Provide the (x, y) coordinate of the cell's center where the given text is located.  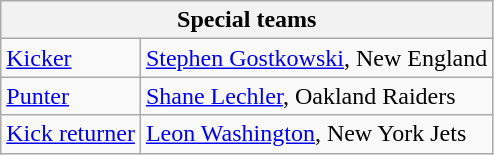
Special teams (247, 20)
Kick returner (71, 134)
Shane Lechler, Oakland Raiders (316, 96)
Punter (71, 96)
Leon Washington, New York Jets (316, 134)
Kicker (71, 58)
Stephen Gostkowski, New England (316, 58)
